Provide the [x, y] coordinate of the cell's center where the given text is located.  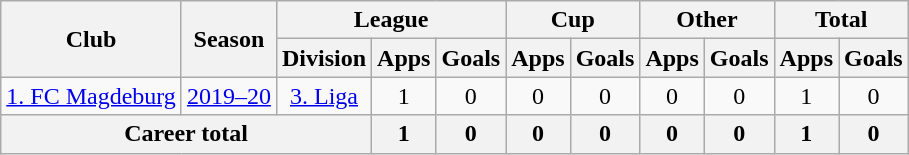
Cup [573, 20]
Club [92, 39]
2019–20 [228, 96]
Division [324, 58]
Total [841, 20]
1. FC Magdeburg [92, 96]
Other [707, 20]
3. Liga [324, 96]
League [390, 20]
Career total [186, 134]
Season [228, 39]
